Extract the [x, y] coordinate from the center of the cell holding the provided text.  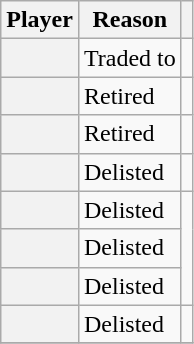
Traded to [130, 58]
Player [40, 20]
Reason [130, 20]
